Capture the cell that displays the provided text and extract its (X, Y) central coordinate. 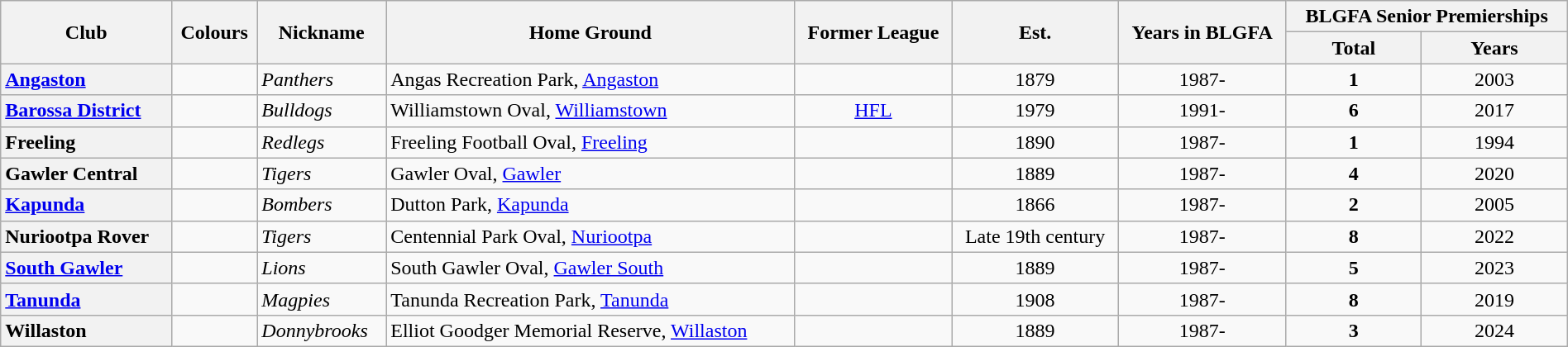
4 (1354, 173)
Years (1494, 48)
Magpies (322, 299)
2005 (1494, 205)
Redlegs (322, 142)
Gawler Central (86, 173)
Angas Recreation Park, Angaston (590, 79)
1979 (1035, 111)
Late 19th century (1035, 236)
6 (1354, 111)
Freeling (86, 142)
Lions (322, 268)
Colours (215, 32)
Former League (873, 32)
South Gawler Oval, Gawler South (590, 268)
Bulldogs (322, 111)
Donnybrooks (322, 330)
Tanunda (86, 299)
Nickname (322, 32)
1908 (1035, 299)
Est. (1035, 32)
Dutton Park, Kapunda (590, 205)
Bombers (322, 205)
2019 (1494, 299)
Total (1354, 48)
BLGFA Senior Premierships (1427, 17)
1879 (1035, 79)
Home Ground (590, 32)
2023 (1494, 268)
1890 (1035, 142)
Williamstown Oval, Williamstown (590, 111)
1866 (1035, 205)
Angaston (86, 79)
2022 (1494, 236)
Kapunda (86, 205)
Gawler Oval, Gawler (590, 173)
Tanunda Recreation Park, Tanunda (590, 299)
Barossa District (86, 111)
Club (86, 32)
HFL (873, 111)
Willaston (86, 330)
Elliot Goodger Memorial Reserve, Willaston (590, 330)
Nuriootpa Rover (86, 236)
1994 (1494, 142)
Centennial Park Oval, Nuriootpa (590, 236)
2024 (1494, 330)
5 (1354, 268)
2 (1354, 205)
South Gawler (86, 268)
2020 (1494, 173)
2003 (1494, 79)
Panthers (322, 79)
3 (1354, 330)
Years in BLGFA (1202, 32)
Freeling Football Oval, Freeling (590, 142)
2017 (1494, 111)
1991- (1202, 111)
